Scan for the cell matching the given text and deliver its [x, y] coordinate at center. 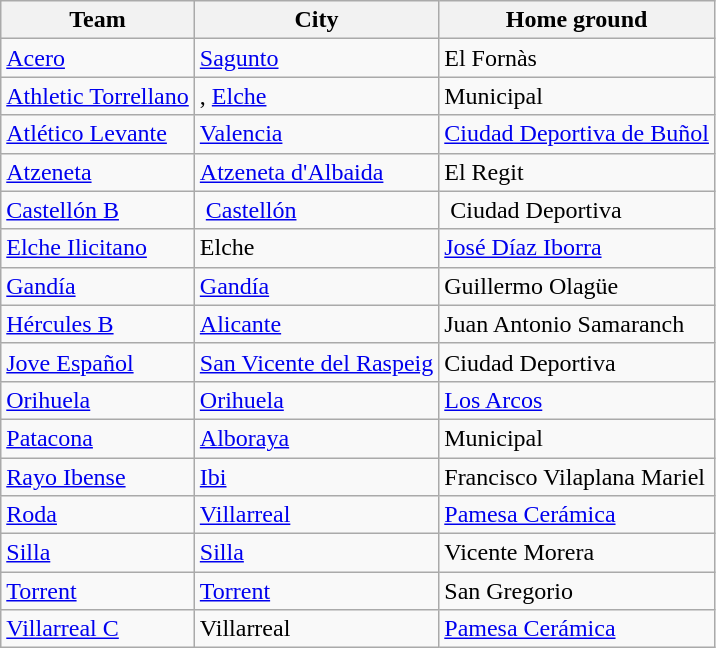
Francisco Vilaplana Mariel [577, 477]
Athletic Torrellano [98, 96]
El Regit [577, 172]
Atlético Levante [98, 134]
Alboraya [316, 438]
Sagunto [316, 58]
Atzeneta d'Albaida [316, 172]
Home ground [577, 20]
Elche [316, 248]
Juan Antonio Samaranch [577, 324]
San Gregorio [577, 591]
Guillermo Olagüe [577, 286]
Castellón B [98, 210]
Ibi [316, 477]
Atzeneta [98, 172]
Castellón [316, 210]
Hércules B [98, 324]
, Elche [316, 96]
Valencia [316, 134]
Ciudad Deportiva de Buñol [577, 134]
El Fornàs [577, 58]
Elche Ilicitano [98, 248]
Roda [98, 515]
City [316, 20]
Jove Español [98, 362]
Vicente Morera [577, 553]
José Díaz Iborra [577, 248]
Team [98, 20]
Acero [98, 58]
Los Arcos [577, 400]
Rayo Ibense [98, 477]
San Vicente del Raspeig [316, 362]
Patacona [98, 438]
Villarreal C [98, 629]
Alicante [316, 324]
